Capture the cell that displays the provided text and extract its [x, y] central coordinate. 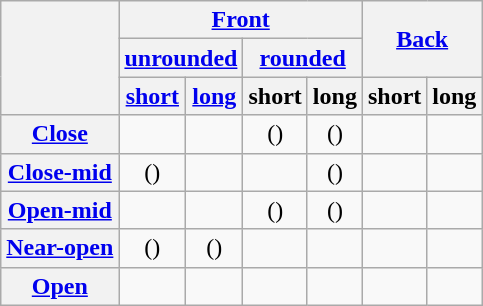
Open-mid [60, 210]
Open [60, 286]
Near-open [60, 248]
Back [422, 39]
rounded [302, 58]
unrounded [181, 58]
Close-mid [60, 172]
Front [241, 20]
Close [60, 134]
